Extract the [x, y] coordinate from the center of the cell holding the provided text.  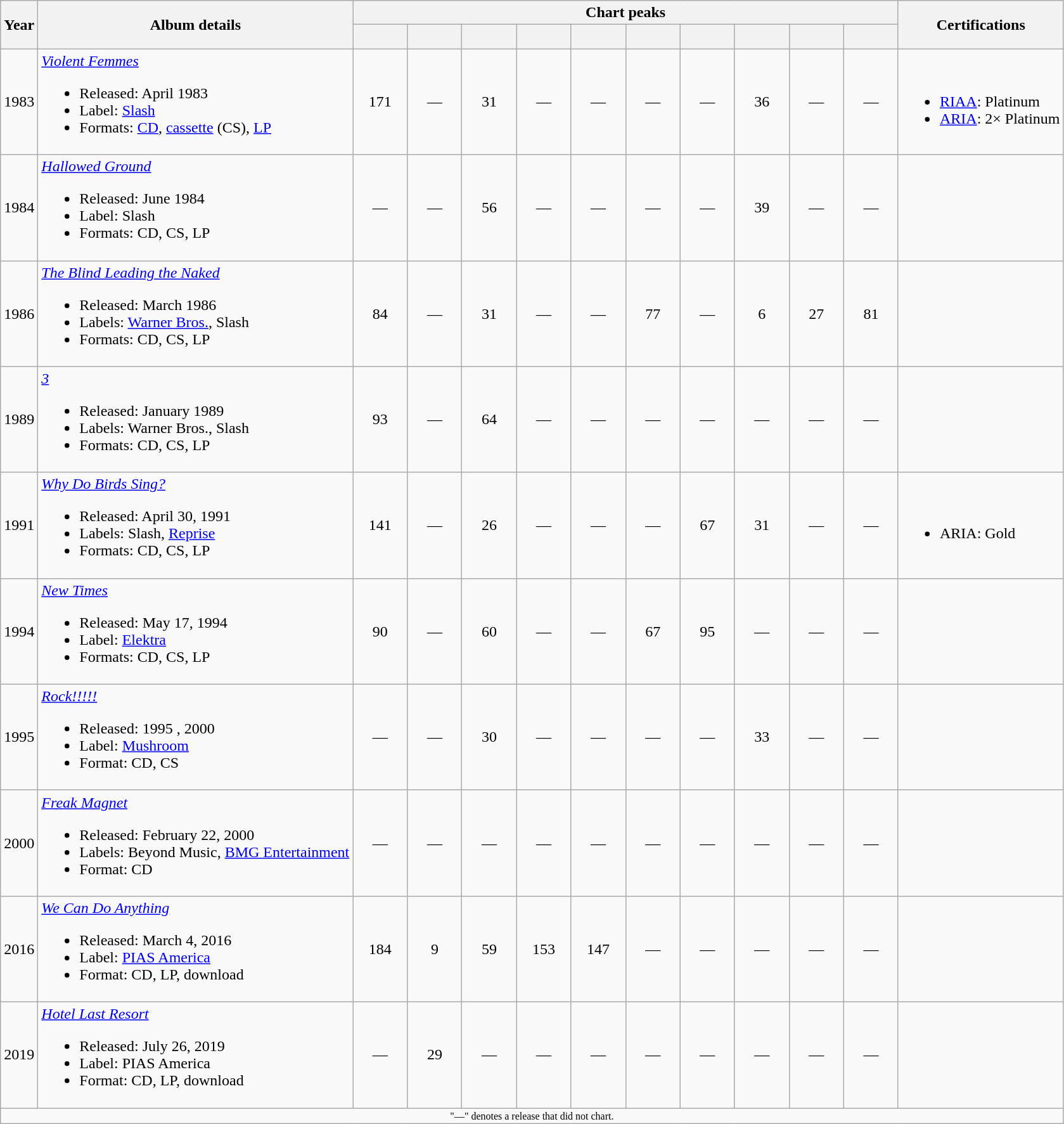
We Can Do AnythingReleased: March 4, 2016Label: PIAS America Format: CD, LP, download [195, 948]
1984 [19, 208]
81 [871, 313]
27 [816, 313]
2000 [19, 843]
184 [380, 948]
Freak MagnetReleased: February 22, 2000Labels: Beyond Music, BMG Entertainment Format: CD [195, 843]
1986 [19, 313]
33 [762, 737]
60 [489, 631]
RIAA: PlatinumARIA: 2× Platinum [981, 101]
171 [380, 101]
77 [653, 313]
Certifications [981, 25]
Hallowed GroundReleased: June 1984Label: Slash Formats: CD, CS, LP [195, 208]
Year [19, 25]
39 [762, 208]
ARIA: Gold [981, 525]
1994 [19, 631]
Violent FemmesReleased: April 1983Label: Slash Formats: CD, cassette (CS), LP [195, 101]
"—" denotes a release that did not chart. [532, 1116]
64 [489, 420]
141 [380, 525]
The Blind Leading the NakedReleased: March 1986Labels: Warner Bros., Slash Formats: CD, CS, LP [195, 313]
1989 [19, 420]
Why Do Birds Sing?Released: April 30, 1991Labels: Slash, Reprise Formats: CD, CS, LP [195, 525]
153 [544, 948]
2019 [19, 1055]
1983 [19, 101]
147 [598, 948]
Hotel Last ResortReleased: July 26, 2019Label: PIAS America Format: CD, LP, download [195, 1055]
6 [762, 313]
Rock!!!!!Released: 1995 , 2000 Label: Mushroom Format: CD, CS [195, 737]
36 [762, 101]
30 [489, 737]
29 [435, 1055]
1995 [19, 737]
1991 [19, 525]
Chart peaks [626, 13]
95 [707, 631]
2016 [19, 948]
93 [380, 420]
Album details [195, 25]
26 [489, 525]
84 [380, 313]
90 [380, 631]
3Released: January 1989Labels: Warner Bros., Slash Formats: CD, CS, LP [195, 420]
56 [489, 208]
New TimesReleased: May 17, 1994Label: Elektra Formats: CD, CS, LP [195, 631]
59 [489, 948]
9 [435, 948]
